Capture the cell that displays the provided text and extract its [X, Y] central coordinate. 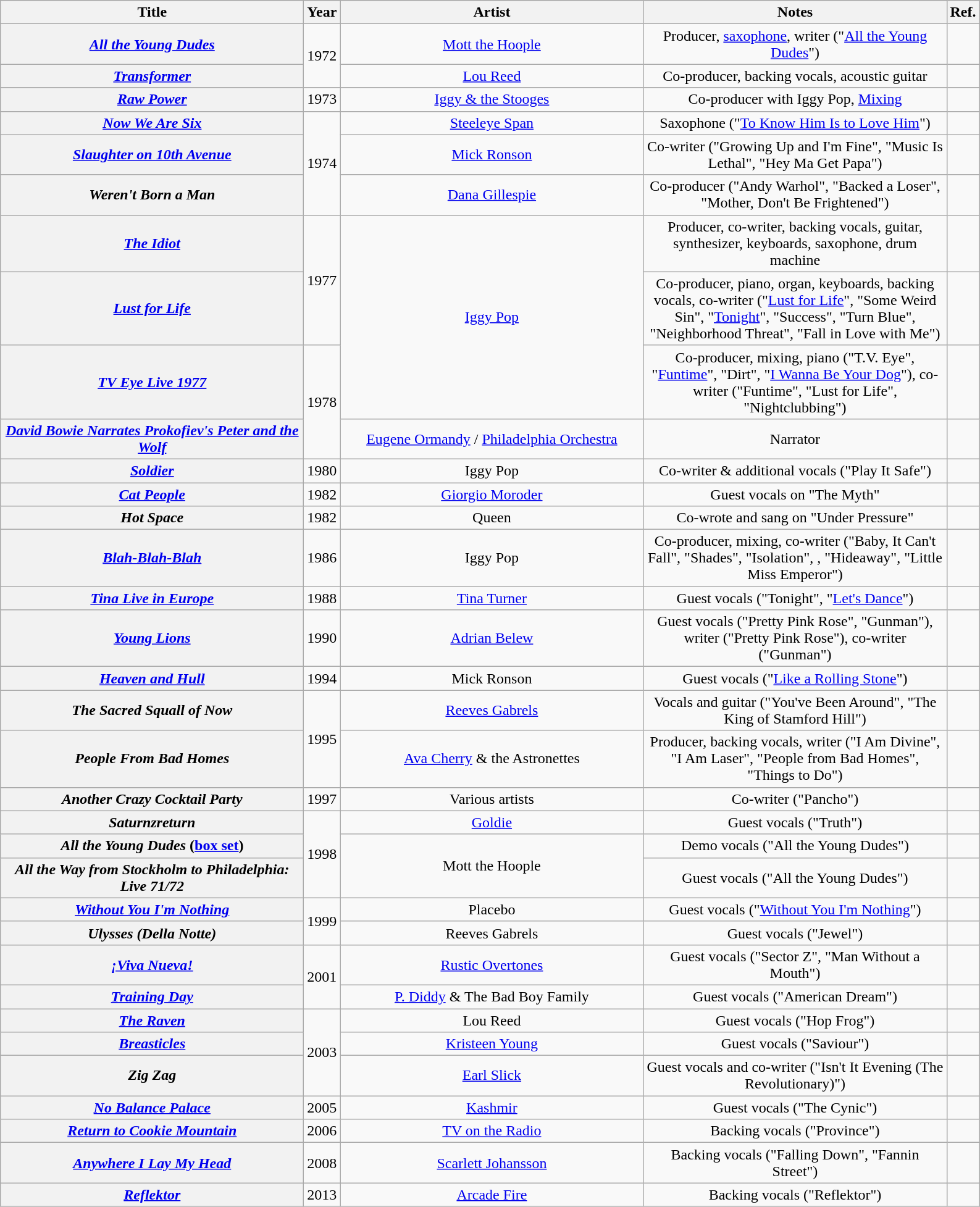
Ava Cherry & the Astronettes [492, 759]
No Balance Palace [152, 1108]
1980 [322, 470]
2001 [322, 977]
David Bowie Narrates Prokofiev's Peter and the Wolf [152, 438]
Co-producer with Iggy Pop, Mixing [795, 99]
Guest vocals ("Pretty Pink Rose", "Gunman"), writer ("Pretty Pink Rose"), co-writer ("Gunman") [795, 638]
Hot Space [152, 518]
Cat People [152, 495]
Co-producer, mixing, piano ("T.V. Eye", "Funtime", "Dirt", "I Wanna Be Your Dog"), co-writer ("Funtime", "Lust for Life", "Nightclubbing") [795, 382]
Co-producer ("Andy Warhol", "Backed a Loser", "Mother, Don't Be Frightened") [795, 195]
Ref. [963, 12]
Without You I'm Nothing [152, 909]
1973 [322, 99]
1974 [322, 163]
Earl Slick [492, 1075]
Co-producer, mixing, co-writer ("Baby, It Can't Fall", "Shades", "Isolation", , "Hideaway", "Little Miss Emperor") [795, 558]
Adrian Belew [492, 638]
Arcade Fire [492, 1195]
Artist [492, 12]
All the Young Dudes (box set) [152, 846]
Co-writer ("Growing Up and I'm Fine", "Music Is Lethal", "Hey Ma Get Papa") [795, 154]
Lust for Life [152, 309]
P. Diddy & The Bad Boy Family [492, 996]
Goldie [492, 822]
The Raven [152, 1021]
Slaughter on 10th Avenue [152, 154]
1999 [322, 921]
Queen [492, 518]
Co-producer, backing vocals, acoustic guitar [795, 76]
Title [152, 12]
Transformer [152, 76]
1977 [322, 280]
1994 [322, 679]
1998 [322, 854]
Scarlett Johansson [492, 1163]
Rustic Overtones [492, 964]
Ulysses (Della Notte) [152, 933]
Placebo [492, 909]
People From Bad Homes [152, 759]
Guest vocals ("Hop Frog") [795, 1021]
Vocals and guitar ("You've Been Around", "The King of Stamford Hill") [795, 710]
1995 [322, 738]
Giorgio Moroder [492, 495]
Another Crazy Cocktail Party [152, 799]
The Idiot [152, 243]
1988 [322, 598]
2005 [322, 1108]
Guest vocals ("Tonight", "Let's Dance") [795, 598]
Various artists [492, 799]
Guest vocals and co-writer ("Isn't It Evening (The Revolutionary)") [795, 1075]
1978 [322, 402]
Weren't Born a Man [152, 195]
Year [322, 12]
Backing vocals ("Reflektor") [795, 1195]
Return to Cookie Mountain [152, 1131]
Tina Live in Europe [152, 598]
Kristeen Young [492, 1044]
Guest vocals ("Truth") [795, 822]
Producer, backing vocals, writer ("I Am Divine", "I Am Laser", "People from Bad Homes", "Things to Do") [795, 759]
Kashmir [492, 1108]
Soldier [152, 470]
Narrator [795, 438]
¡Viva Nueva! [152, 964]
Reflektor [152, 1195]
2013 [322, 1195]
The Sacred Squall of Now [152, 710]
Zig Zag [152, 1075]
All the Young Dudes [152, 44]
TV on the Radio [492, 1131]
Demo vocals ("All the Young Dudes") [795, 846]
Guest vocals ("American Dream") [795, 996]
Breasticles [152, 1044]
Backing vocals ("Province") [795, 1131]
1986 [322, 558]
1990 [322, 638]
Guest vocals ("Without You I'm Nothing") [795, 909]
Heaven and Hull [152, 679]
Producer, saxophone, writer ("All the Young Dudes") [795, 44]
Guest vocals ("All the Young Dudes") [795, 878]
Guest vocals ("Sector Z", "Man Without a Mouth") [795, 964]
2008 [322, 1163]
Blah-Blah-Blah [152, 558]
All the Way from Stockholm to Philadelphia: Live 71/72 [152, 878]
1997 [322, 799]
Dana Gillespie [492, 195]
Raw Power [152, 99]
Guest vocals ("The Cynic") [795, 1108]
Iggy & the Stooges [492, 99]
Now We Are Six [152, 123]
TV Eye Live 1977 [152, 382]
Guest vocals ("Jewel") [795, 933]
Saturnzreturn [152, 822]
Producer, co-writer, backing vocals, guitar, synthesizer, keyboards, saxophone, drum machine [795, 243]
Training Day [152, 996]
Backing vocals ("Falling Down", "Fannin Street") [795, 1163]
Young Lions [152, 638]
Co-writer ("Pancho") [795, 799]
Guest vocals on "The Myth" [795, 495]
Steeleye Span [492, 123]
Guest vocals ("Like a Rolling Stone") [795, 679]
Guest vocals ("Saviour") [795, 1044]
Co-writer & additional vocals ("Play It Safe") [795, 470]
Tina Turner [492, 598]
2003 [322, 1052]
Eugene Ormandy / Philadelphia Orchestra [492, 438]
Co-wrote and sang on "Under Pressure" [795, 518]
Anywhere I Lay My Head [152, 1163]
2006 [322, 1131]
1972 [322, 56]
Saxophone ("To Know Him Is to Love Him") [795, 123]
Notes [795, 12]
